Pinpoint the cell where the given text exists, returning its [x, y] midpoint coordinate. 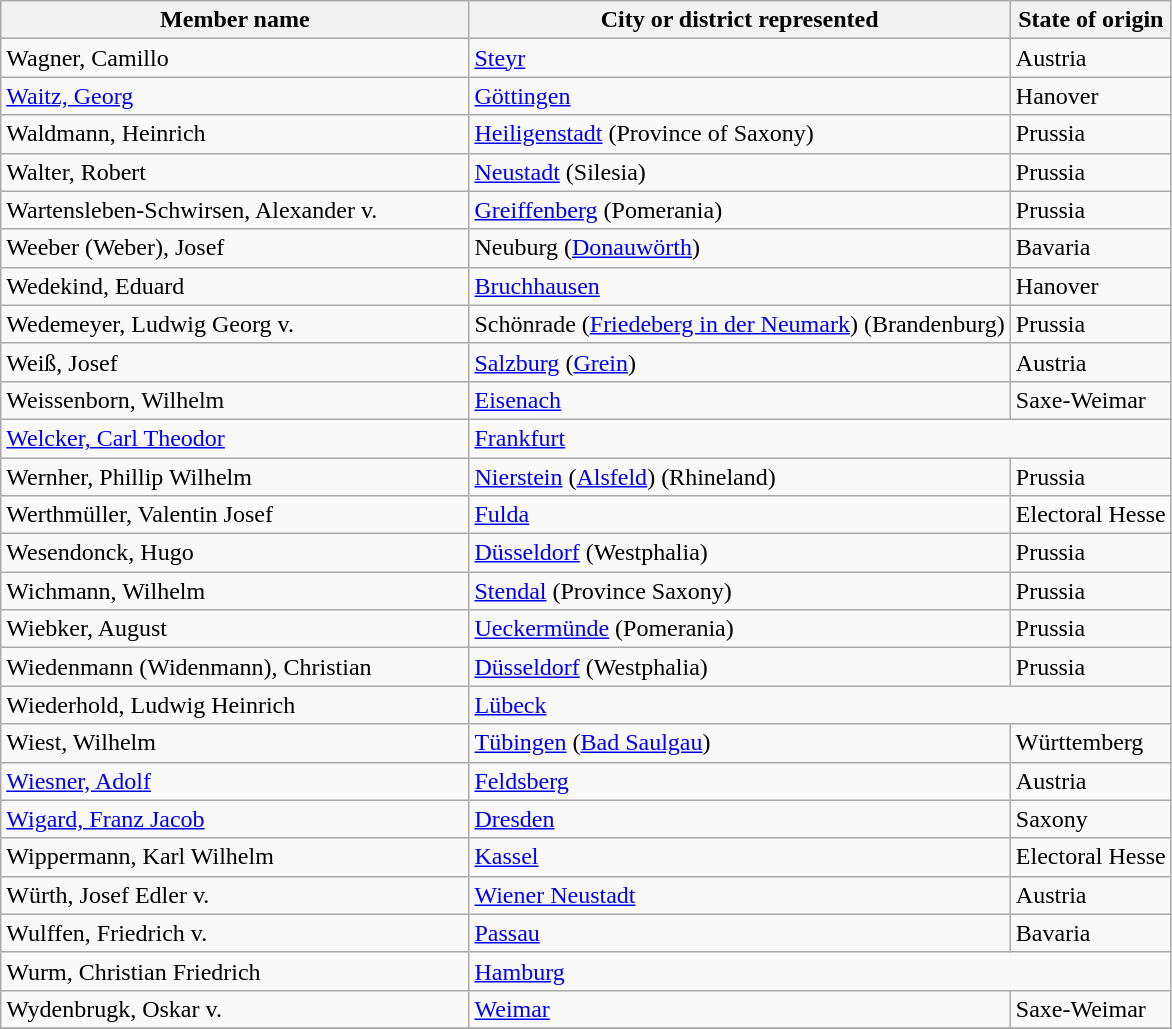
Saxony [1090, 819]
Wedekind, Eduard [235, 286]
State of origin [1090, 20]
Nierstein (Alsfeld) (Rhineland) [740, 477]
Weiß, Josef [235, 362]
Württemberg [1090, 743]
Ueckermünde (Pomerania) [740, 629]
Weimar [740, 1009]
Wagner, Camillo [235, 58]
Lübeck [820, 705]
Walter, Robert [235, 172]
Wartensleben-Schwirsen, Alexander v. [235, 210]
Hamburg [820, 971]
Stendal (Province Saxony) [740, 591]
Fulda [740, 515]
Schönrade (Friedeberg in der Neumark) (Brandenburg) [740, 324]
Werthmüller, Valentin Josef [235, 515]
Welcker, Carl Theodor [235, 438]
Wulffen, Friedrich v. [235, 933]
Heiligenstadt (Province of Saxony) [740, 134]
Neuburg (Donauwörth) [740, 248]
Bruchhausen [740, 286]
Wiest, Wilhelm [235, 743]
Weeber (Weber), Josef [235, 248]
Wernher, Phillip Wilhelm [235, 477]
Greiffenberg (Pomerania) [740, 210]
Wiederhold, Ludwig Heinrich [235, 705]
Wesendonck, Hugo [235, 553]
Wippermann, Karl Wilhelm [235, 857]
Wiesner, Adolf [235, 781]
Dresden [740, 819]
Neustadt (Silesia) [740, 172]
Frankfurt [820, 438]
Passau [740, 933]
Göttingen [740, 96]
Member name [235, 20]
City or district represented [740, 20]
Wiedenmann (Widenmann), Christian [235, 667]
Eisenach [740, 400]
Wichmann, Wilhelm [235, 591]
Wedemeyer, Ludwig Georg v. [235, 324]
Kassel [740, 857]
Würth, Josef Edler v. [235, 895]
Steyr [740, 58]
Wiebker, August [235, 629]
Wiener Neustadt [740, 895]
Tübingen (Bad Saulgau) [740, 743]
Waldmann, Heinrich [235, 134]
Weissenborn, Wilhelm [235, 400]
Waitz, Georg [235, 96]
Salzburg (Grein) [740, 362]
Feldsberg [740, 781]
Wigard, Franz Jacob [235, 819]
Wurm, Christian Friedrich [235, 971]
Wydenbrugk, Oskar v. [235, 1009]
